Find where the given text appears and provide that cell's center as (X, Y) coordinate. 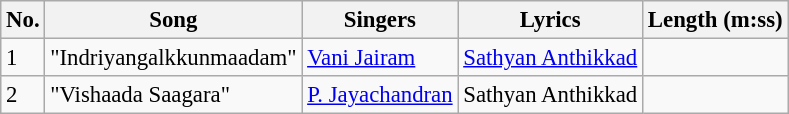
"Indriyangalkkunmaadam" (174, 58)
"Vishaada Saagara" (174, 95)
No. (23, 20)
Lyrics (550, 20)
2 (23, 95)
1 (23, 58)
Song (174, 20)
Vani Jairam (380, 58)
P. Jayachandran (380, 95)
Length (m:ss) (716, 20)
Singers (380, 20)
